Capture the cell that displays the provided text and extract its (X, Y) central coordinate. 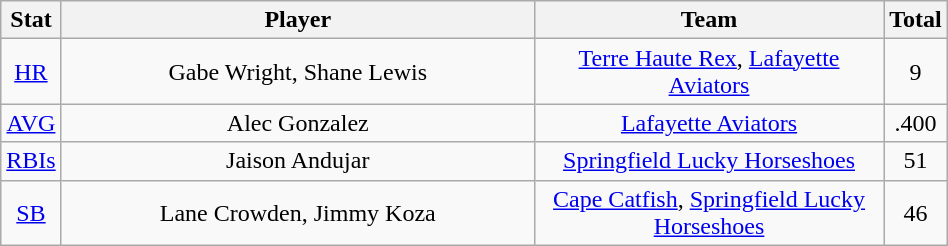
Alec Gonzalez (298, 123)
.400 (916, 123)
RBIs (31, 161)
46 (916, 212)
Lane Crowden, Jimmy Koza (298, 212)
Stat (31, 20)
51 (916, 161)
Gabe Wright, Shane Lewis (298, 72)
Total (916, 20)
Player (298, 20)
Springfield Lucky Horseshoes (708, 161)
9 (916, 72)
Lafayette Aviators (708, 123)
Cape Catfish, Springfield Lucky Horseshoes (708, 212)
SB (31, 212)
HR (31, 72)
Team (708, 20)
AVG (31, 123)
Terre Haute Rex, Lafayette Aviators (708, 72)
Jaison Andujar (298, 161)
